Scan for the cell matching the given text and deliver its [x, y] coordinate at center. 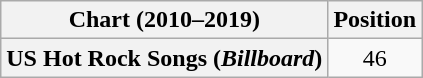
46 [375, 58]
US Hot Rock Songs (Billboard) [164, 58]
Position [375, 20]
Chart (2010–2019) [164, 20]
